Find where the given text appears and provide that cell's center as [x, y] coordinate. 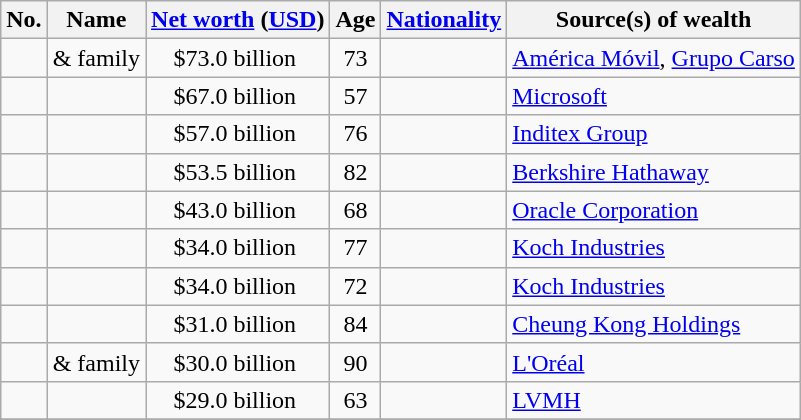
$29.0 billion [238, 400]
Cheung Kong Holdings [654, 324]
América Móvil, Grupo Carso [654, 58]
57 [356, 96]
Net worth (USD) [238, 20]
Oracle Corporation [654, 210]
68 [356, 210]
LVMH [654, 400]
Nationality [444, 20]
Berkshire Hathaway [654, 172]
Source(s) of wealth [654, 20]
76 [356, 134]
Name [96, 20]
Age [356, 20]
73 [356, 58]
72 [356, 286]
90 [356, 362]
L'Oréal [654, 362]
$31.0 billion [238, 324]
$43.0 billion [238, 210]
$53.5 billion [238, 172]
$67.0 billion [238, 96]
77 [356, 248]
$30.0 billion [238, 362]
Inditex Group [654, 134]
84 [356, 324]
82 [356, 172]
63 [356, 400]
No. [24, 20]
$73.0 billion [238, 58]
$57.0 billion [238, 134]
Microsoft [654, 96]
